Locate the cell with the specified text and output its (x, y) center coordinate. 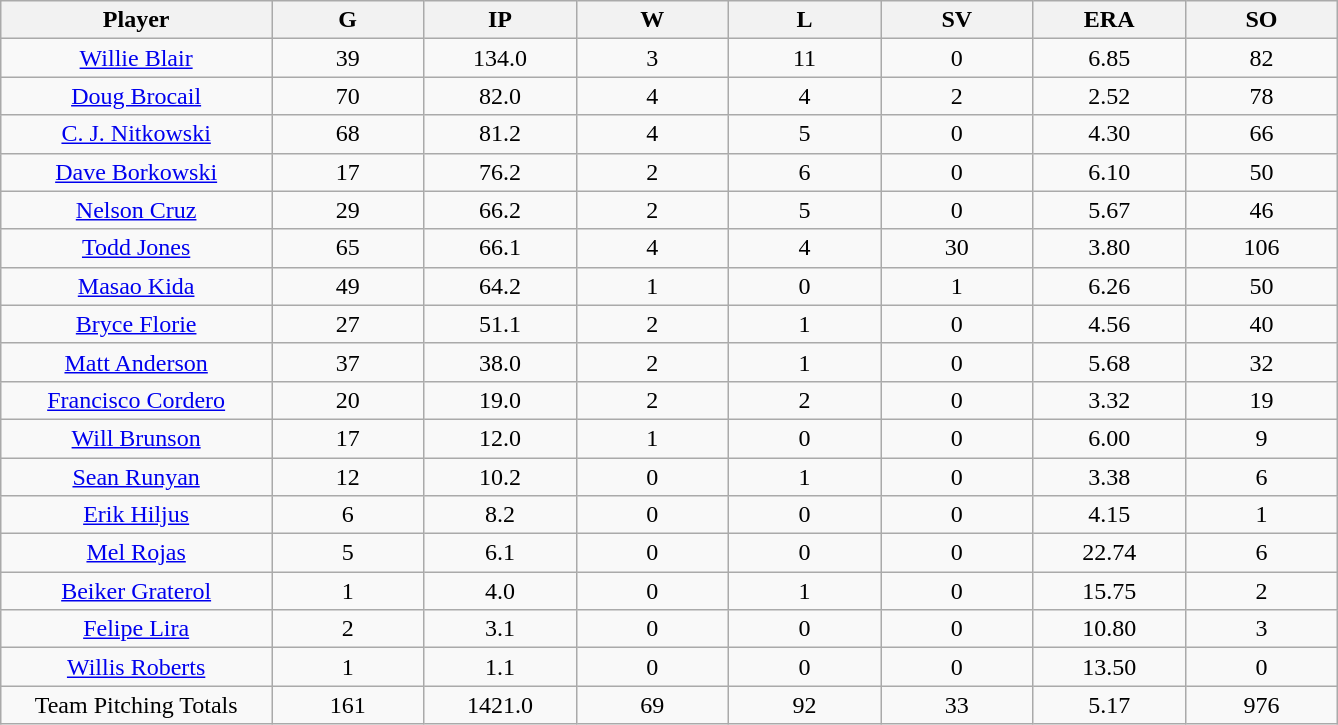
70 (348, 96)
82.0 (500, 96)
976 (1261, 705)
5.68 (1109, 362)
46 (1261, 210)
6.1 (500, 553)
Bryce Florie (136, 324)
Doug Brocail (136, 96)
Sean Runyan (136, 477)
Beiker Graterol (136, 591)
6.10 (1109, 172)
39 (348, 58)
L (804, 20)
Player (136, 20)
82 (1261, 58)
ERA (1109, 20)
W (652, 20)
SV (957, 20)
64.2 (500, 286)
32 (1261, 362)
51.1 (500, 324)
19.0 (500, 400)
66.1 (500, 248)
106 (1261, 248)
8.2 (500, 515)
38.0 (500, 362)
20 (348, 400)
3.1 (500, 629)
19 (1261, 400)
Todd Jones (136, 248)
11 (804, 58)
13.50 (1109, 667)
4.15 (1109, 515)
37 (348, 362)
65 (348, 248)
92 (804, 705)
15.75 (1109, 591)
Felipe Lira (136, 629)
12.0 (500, 438)
Nelson Cruz (136, 210)
3.38 (1109, 477)
5.67 (1109, 210)
66.2 (500, 210)
Matt Anderson (136, 362)
6.26 (1109, 286)
27 (348, 324)
Erik Hiljus (136, 515)
161 (348, 705)
Dave Borkowski (136, 172)
12 (348, 477)
SO (1261, 20)
Francisco Cordero (136, 400)
6.85 (1109, 58)
40 (1261, 324)
78 (1261, 96)
4.0 (500, 591)
49 (348, 286)
1421.0 (500, 705)
134.0 (500, 58)
22.74 (1109, 553)
30 (957, 248)
4.30 (1109, 134)
10.2 (500, 477)
G (348, 20)
69 (652, 705)
5.17 (1109, 705)
1.1 (500, 667)
4.56 (1109, 324)
33 (957, 705)
3.80 (1109, 248)
29 (348, 210)
Mel Rojas (136, 553)
2.52 (1109, 96)
C. J. Nitkowski (136, 134)
Willie Blair (136, 58)
Team Pitching Totals (136, 705)
Will Brunson (136, 438)
68 (348, 134)
IP (500, 20)
10.80 (1109, 629)
3.32 (1109, 400)
9 (1261, 438)
66 (1261, 134)
6.00 (1109, 438)
76.2 (500, 172)
Willis Roberts (136, 667)
Masao Kida (136, 286)
81.2 (500, 134)
